Search for the cell housing the specified text and yield its (X, Y) center coordinate. 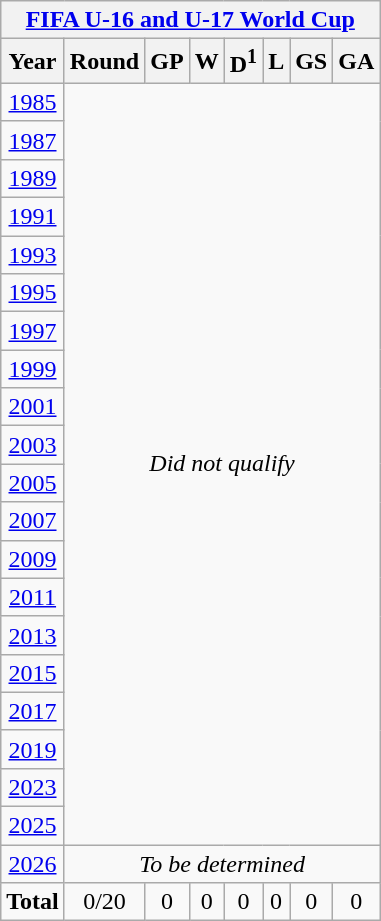
GP (167, 62)
1993 (33, 255)
Did not qualify (222, 464)
1991 (33, 217)
Round (104, 62)
2025 (33, 826)
2001 (33, 407)
2007 (33, 521)
Total (33, 902)
2011 (33, 597)
To be determined (222, 864)
2013 (33, 635)
D1 (243, 62)
2003 (33, 445)
2005 (33, 483)
1995 (33, 293)
W (206, 62)
1987 (33, 140)
2015 (33, 673)
GS (312, 62)
1999 (33, 369)
2026 (33, 864)
2023 (33, 787)
2017 (33, 711)
1989 (33, 178)
FIFA U-16 and U-17 World Cup (190, 20)
1985 (33, 102)
Year (33, 62)
GA (356, 62)
0/20 (104, 902)
2009 (33, 559)
L (276, 62)
2019 (33, 749)
1997 (33, 331)
